Extract the [X, Y] coordinate from the center of the cell holding the provided text.  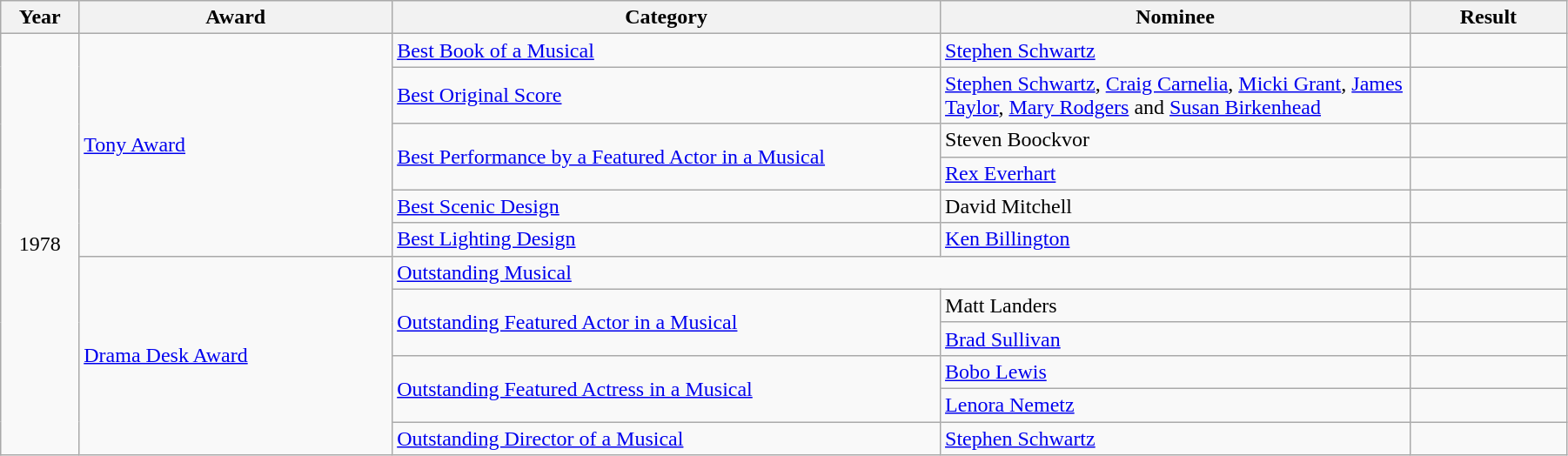
Award [236, 17]
Nominee [1176, 17]
Steven Boockvor [1176, 140]
Category [667, 17]
Outstanding Featured Actor in a Musical [667, 322]
David Mitchell [1176, 206]
Outstanding Musical [901, 272]
Best Performance by a Featured Actor in a Musical [667, 157]
1978 [40, 245]
Best Book of a Musical [667, 50]
Matt Landers [1176, 305]
Result [1488, 17]
Ken Billington [1176, 239]
Brad Sullivan [1176, 339]
Best Lighting Design [667, 239]
Year [40, 17]
Bobo Lewis [1176, 372]
Outstanding Director of a Musical [667, 438]
Lenora Nemetz [1176, 405]
Rex Everhart [1176, 173]
Best Original Score [667, 96]
Stephen Schwartz, Craig Carnelia, Micki Grant, James Taylor, Mary Rodgers and Susan Birkenhead [1176, 96]
Tony Award [236, 144]
Outstanding Featured Actress in a Musical [667, 388]
Drama Desk Award [236, 355]
Best Scenic Design [667, 206]
